Extract the (x, y) coordinate from the center of the cell holding the provided text.  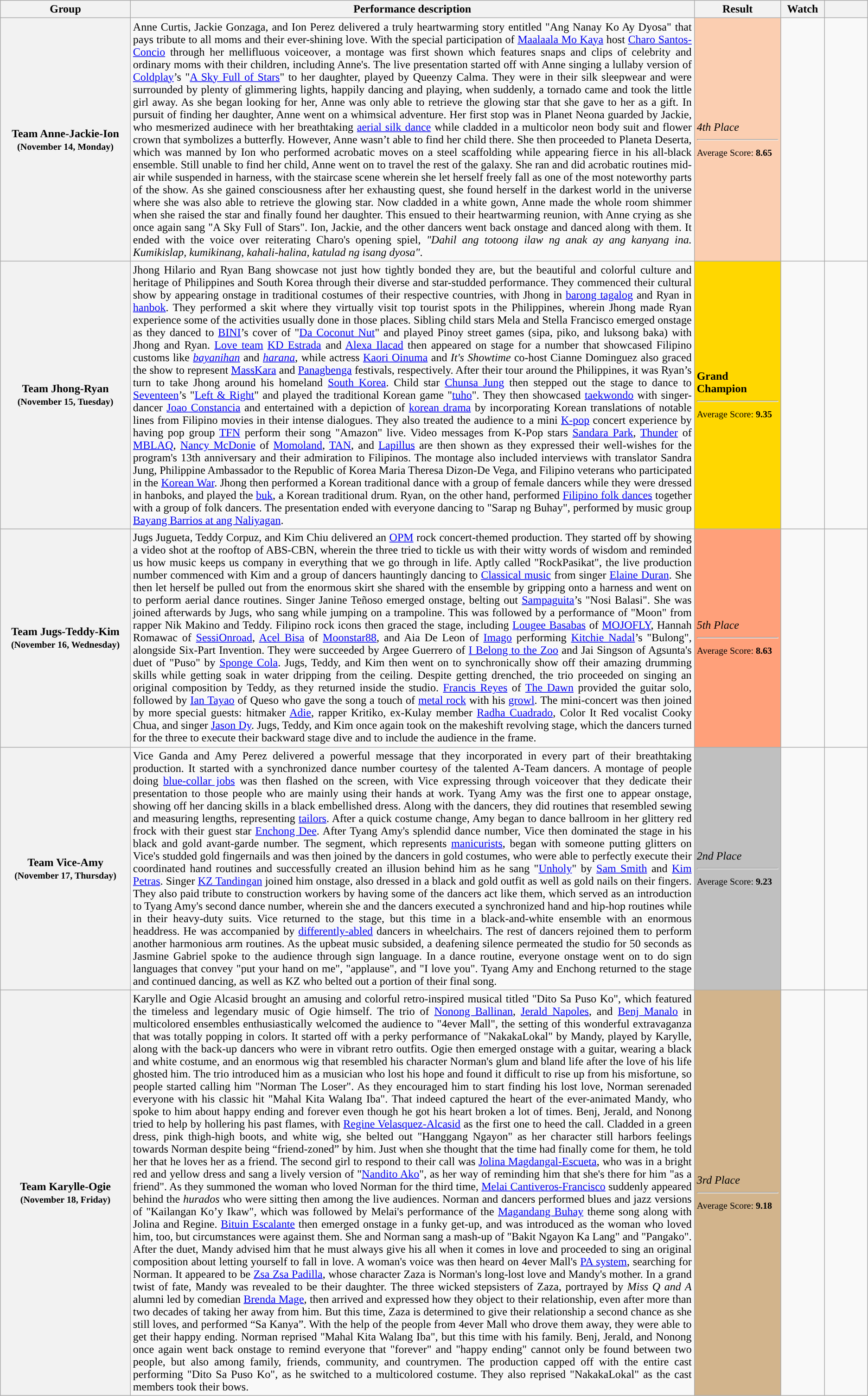
2nd PlaceAverage Score: 9.23 (737, 868)
Performance description (412, 9)
Team Jhong-Ryan(November 15, Tuesday) (66, 395)
Result (737, 9)
4th PlaceAverage Score: 8.65 (737, 140)
Grand ChampionAverage Score: 9.35 (737, 395)
Group (66, 9)
3rd PlaceAverage Score: 9.18 (737, 1192)
Team Jugs-Teddy-Kim(November 16, Wednesday) (66, 638)
Team Anne-Jackie-Ion(November 14, Monday) (66, 140)
Team Vice-Amy(November 17, Thursday) (66, 868)
5th PlaceAverage Score: 8.63 (737, 638)
Team Karylle-Ogie(November 18, Friday) (66, 1192)
Watch (803, 9)
